For the text-containing cell, return its midpoint in (x, y) coordinate format. 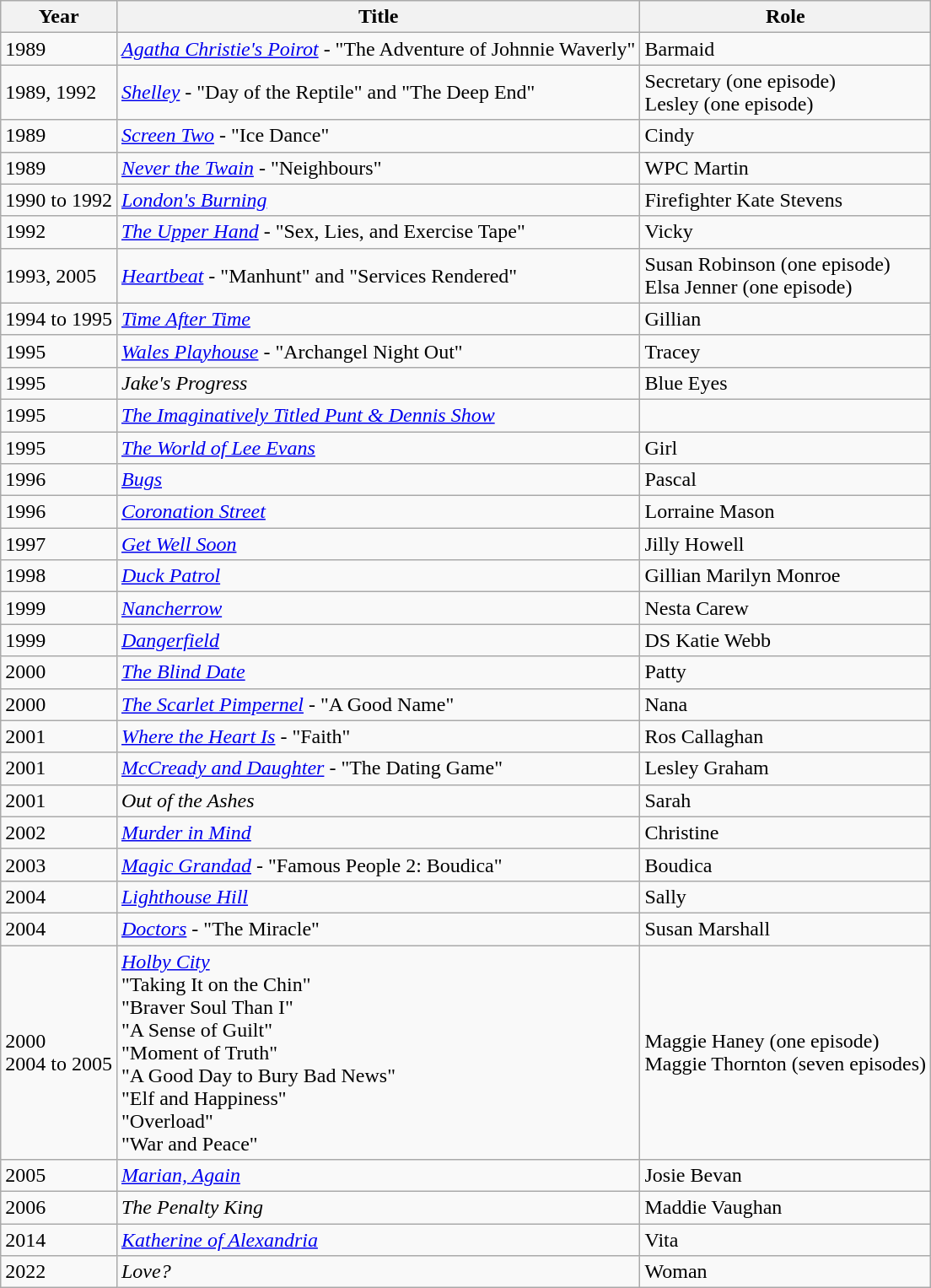
1997 (59, 544)
The Scarlet Pimpernel - "A Good Name" (378, 704)
Vicky (786, 232)
1992 (59, 232)
Sally (786, 897)
Role (786, 17)
Coronation Street (378, 512)
Marian, Again (378, 1176)
Wales Playhouse - "Archangel Night Out" (378, 351)
Duck Patrol (378, 576)
Out of the Ashes (378, 800)
WPC Martin (786, 168)
Lesley Graham (786, 768)
1993, 2005 (59, 275)
2005 (59, 1176)
2022 (59, 1272)
20002004 to 2005 (59, 1052)
The Blind Date (378, 672)
Doctors - "The Miracle" (378, 929)
Jilly Howell (786, 544)
Firefighter Kate Stevens (786, 200)
2014 (59, 1240)
2002 (59, 833)
The Upper Hand - "Sex, Lies, and Exercise Tape" (378, 232)
Patty (786, 672)
Maddie Vaughan (786, 1208)
Never the Twain - "Neighbours" (378, 168)
Blue Eyes (786, 383)
Susan Marshall (786, 929)
Secretary (one episode)Lesley (one episode) (786, 93)
1994 to 1995 (59, 319)
Cindy (786, 136)
Year (59, 17)
Lorraine Mason (786, 512)
Sarah (786, 800)
Vita (786, 1240)
1990 to 1992 (59, 200)
The World of Lee Evans (378, 448)
London's Burning (378, 200)
1998 (59, 576)
2006 (59, 1208)
Nana (786, 704)
Girl (786, 448)
Katherine of Alexandria (378, 1240)
2003 (59, 865)
The Penalty King (378, 1208)
Time After Time (378, 319)
Screen Two - "Ice Dance" (378, 136)
Heartbeat - "Manhunt" and "Services Rendered" (378, 275)
The Imaginatively Titled Punt & Dennis Show (378, 415)
Gillian (786, 319)
Love? (378, 1272)
Murder in Mind (378, 833)
Boudica (786, 865)
DS Katie Webb (786, 640)
Where the Heart Is - "Faith" (378, 736)
Gillian Marilyn Monroe (786, 576)
Christine (786, 833)
Ros Callaghan (786, 736)
1989, 1992 (59, 93)
Agatha Christie's Poirot - "The Adventure of Johnnie Waverly" (378, 49)
Maggie Haney (one episode)Maggie Thornton (seven episodes) (786, 1052)
Josie Bevan (786, 1176)
Tracey (786, 351)
Lighthouse Hill (378, 897)
Susan Robinson (one episode)Elsa Jenner (one episode) (786, 275)
Nancherrow (378, 608)
Bugs (378, 480)
Nesta Carew (786, 608)
Woman (786, 1272)
Title (378, 17)
Dangerfield (378, 640)
Pascal (786, 480)
Shelley - "Day of the Reptile" and "The Deep End" (378, 93)
Jake's Progress (378, 383)
Magic Grandad - "Famous People 2: Boudica" (378, 865)
Get Well Soon (378, 544)
Barmaid (786, 49)
McCready and Daughter - "The Dating Game" (378, 768)
